Output the (X, Y) coordinate of the center of the cell containing the given text.  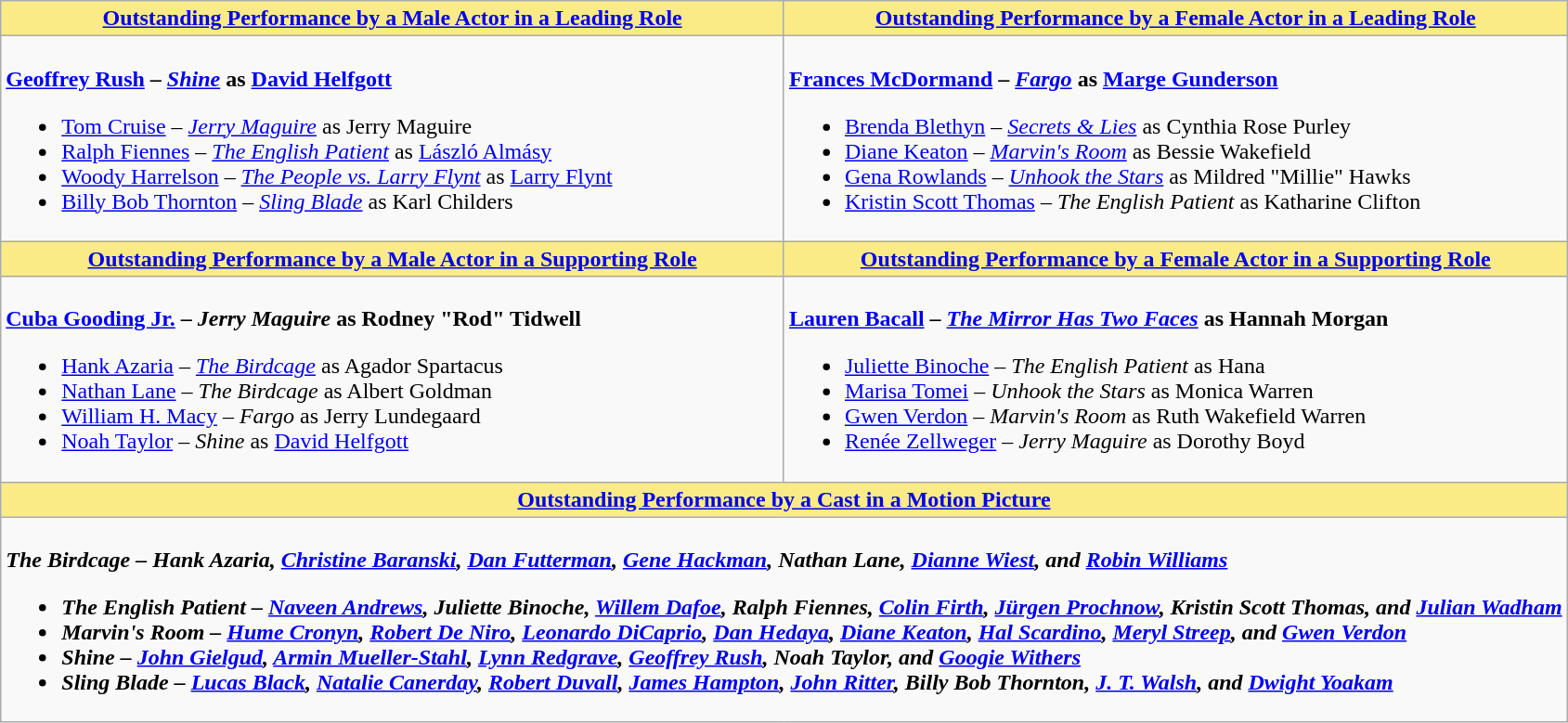
Outstanding Performance by a Female Actor in a Supporting Role (1175, 259)
Outstanding Performance by a Female Actor in a Leading Role (1175, 19)
Outstanding Performance by a Cast in a Motion Picture (784, 499)
Outstanding Performance by a Male Actor in a Supporting Role (393, 259)
Outstanding Performance by a Male Actor in a Leading Role (393, 19)
